Determine the (X, Y) coordinate at the center of the cell enclosing the given text.  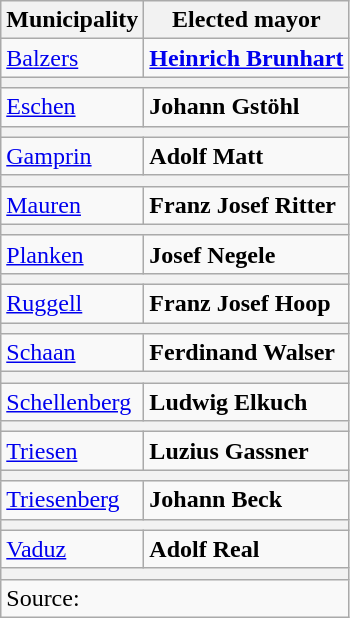
Schellenberg (72, 402)
Johann Gstöhl (246, 107)
Adolf Matt (246, 156)
Gamprin (72, 156)
Ferdinand Walser (246, 353)
Source: (175, 598)
Franz Josef Ritter (246, 205)
Triesenberg (72, 500)
Balzers (72, 58)
Vaduz (72, 549)
Josef Negele (246, 254)
Elected mayor (246, 20)
Planken (72, 254)
Heinrich Brunhart (246, 58)
Eschen (72, 107)
Adolf Real (246, 549)
Franz Josef Hoop (246, 303)
Ludwig Elkuch (246, 402)
Johann Beck (246, 500)
Municipality (72, 20)
Triesen (72, 451)
Schaan (72, 353)
Ruggell (72, 303)
Luzius Gassner (246, 451)
Mauren (72, 205)
